Locate the cell with the specified text and output its [X, Y] center coordinate. 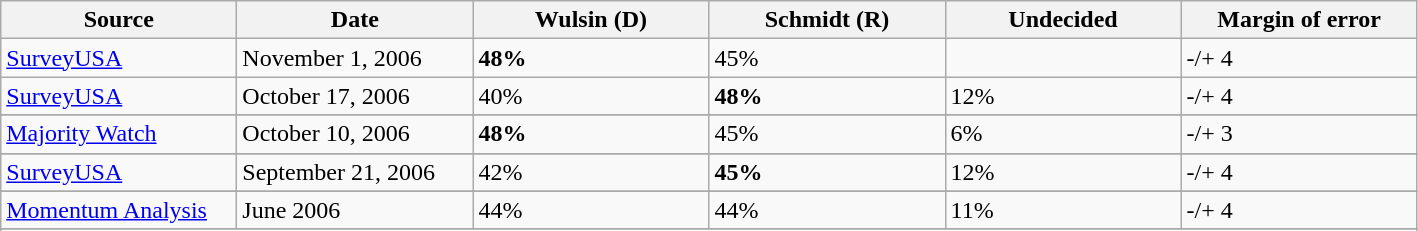
September 21, 2006 [355, 172]
42% [591, 172]
October 10, 2006 [355, 134]
Undecided [1063, 20]
Schmidt (R) [827, 20]
6% [1063, 134]
11% [1063, 210]
40% [591, 96]
October 17, 2006 [355, 96]
November 1, 2006 [355, 58]
-/+ 3 [1299, 134]
Majority Watch [119, 134]
Source [119, 20]
June 2006 [355, 210]
Date [355, 20]
Margin of error [1299, 20]
Wulsin (D) [591, 20]
Momentum Analysis [119, 210]
